Capture the cell that displays the provided text and extract its (x, y) central coordinate. 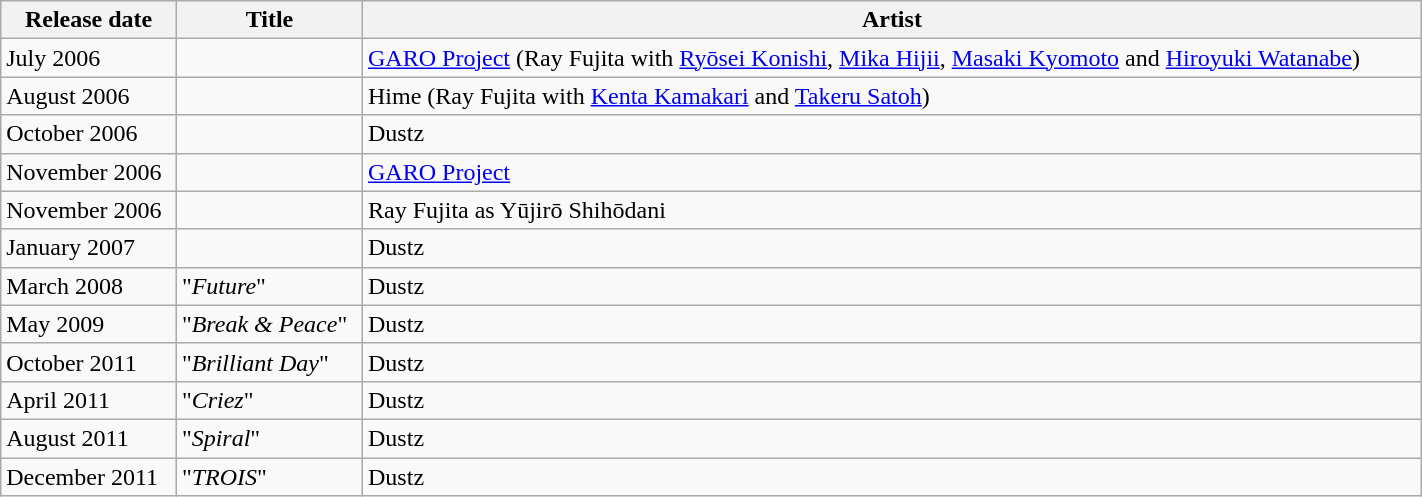
August 2011 (89, 438)
"Criez" (269, 400)
April 2011 (89, 400)
"Spiral" (269, 438)
August 2006 (89, 96)
October 2011 (89, 362)
Hime (Ray Fujita with Kenta Kamakari and Takeru Satoh) (892, 96)
Release date (89, 20)
Ray Fujita as Yūjirō Shihōdani (892, 210)
January 2007 (89, 248)
"Brilliant Day" (269, 362)
GARO Project (Ray Fujita with Ryōsei Konishi, Mika Hijii, Masaki Kyomoto and Hiroyuki Watanabe) (892, 58)
Title (269, 20)
"Break & Peace" (269, 324)
May 2009 (89, 324)
Artist (892, 20)
"Future" (269, 286)
July 2006 (89, 58)
December 2011 (89, 477)
"TROIS" (269, 477)
October 2006 (89, 134)
GARO Project (892, 172)
March 2008 (89, 286)
